Detect which cell encompasses the target text, then output its (x, y) center coordinate. 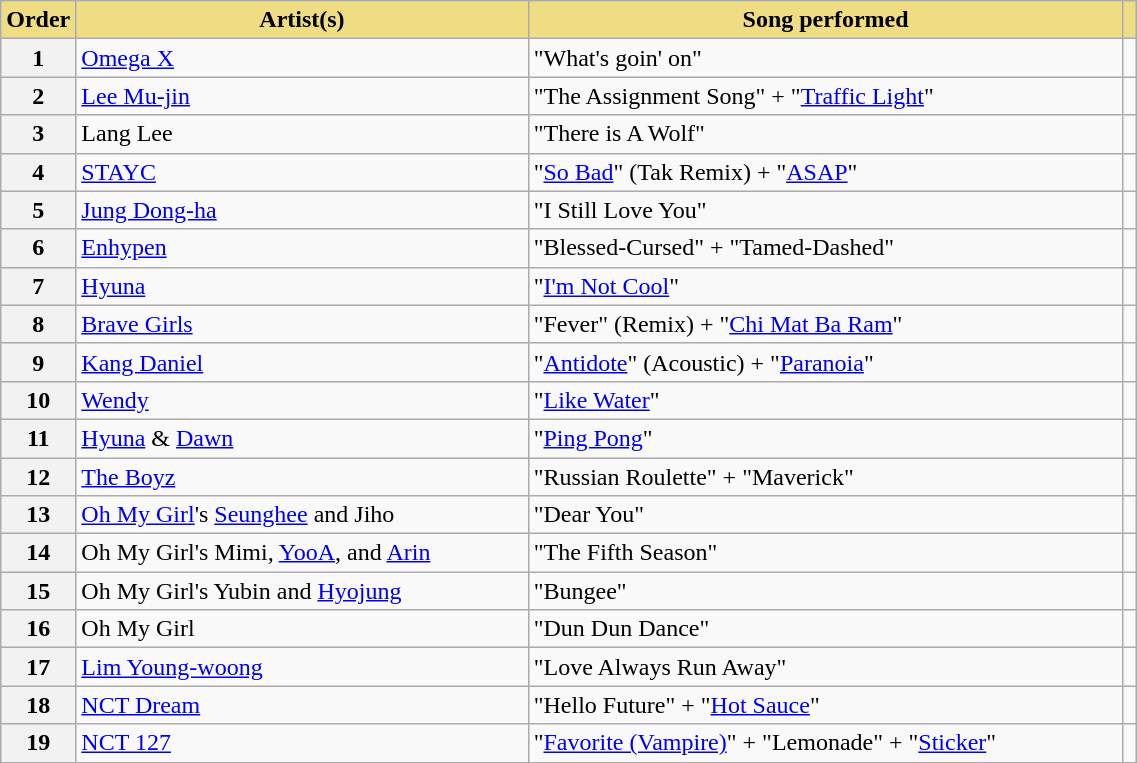
7 (38, 286)
Lee Mu-jin (302, 96)
"I Still Love You" (826, 210)
11 (38, 438)
Oh My Girl (302, 629)
Order (38, 20)
12 (38, 477)
"So Bad" (Tak Remix) + "ASAP" (826, 172)
3 (38, 134)
NCT 127 (302, 743)
"Dun Dun Dance" (826, 629)
"Bungee" (826, 591)
Lim Young-woong (302, 667)
NCT Dream (302, 705)
Jung Dong-ha (302, 210)
Lang Lee (302, 134)
9 (38, 362)
"Hello Future" + "Hot Sauce" (826, 705)
Kang Daniel (302, 362)
Oh My Girl's Yubin and Hyojung (302, 591)
10 (38, 400)
Brave Girls (302, 324)
Oh My Girl's Mimi, YooA, and Arin (302, 553)
"Dear You" (826, 515)
1 (38, 58)
"Like Water" (826, 400)
19 (38, 743)
"Fever" (Remix) + "Chi Mat Ba Ram" (826, 324)
15 (38, 591)
"Antidote" (Acoustic) + "Paranoia" (826, 362)
2 (38, 96)
Wendy (302, 400)
"I'm Not Cool" (826, 286)
8 (38, 324)
"Ping Pong" (826, 438)
Song performed (826, 20)
"What's goin' on" (826, 58)
6 (38, 248)
STAYC (302, 172)
"Russian Roulette" + "Maverick" (826, 477)
Enhypen (302, 248)
Omega X (302, 58)
18 (38, 705)
Artist(s) (302, 20)
16 (38, 629)
17 (38, 667)
5 (38, 210)
Hyuna (302, 286)
13 (38, 515)
"The Fifth Season" (826, 553)
"There is A Wolf" (826, 134)
"Favorite (Vampire)" + "Lemonade" + "Sticker" (826, 743)
Hyuna & Dawn (302, 438)
Oh My Girl's Seunghee and Jiho (302, 515)
"Love Always Run Away" (826, 667)
"Blessed-Cursed" + "Tamed-Dashed" (826, 248)
14 (38, 553)
4 (38, 172)
The Boyz (302, 477)
"The Assignment Song" + "Traffic Light" (826, 96)
